Provide the [x, y] coordinate of the cell's center where the given text is located.  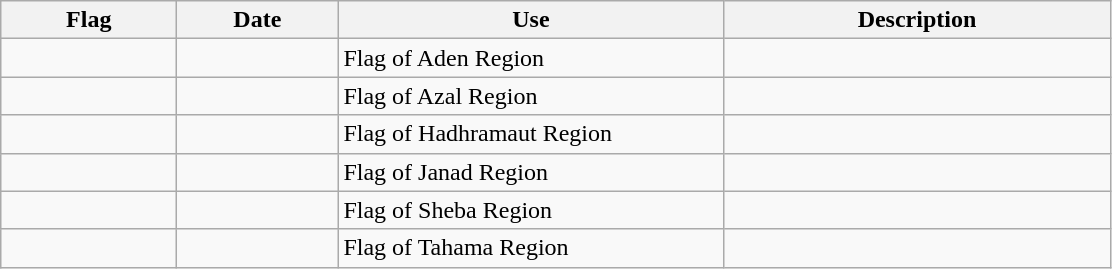
Date [258, 20]
Flag of Tahama Region [531, 248]
Use [531, 20]
Flag of Janad Region [531, 172]
Flag of Hadhramaut Region [531, 134]
Description [917, 20]
Flag [89, 20]
Flag of Azal Region [531, 96]
Flag of Sheba Region [531, 210]
Flag of Aden Region [531, 58]
